Scan for the cell matching the given text and deliver its [X, Y] coordinate at center. 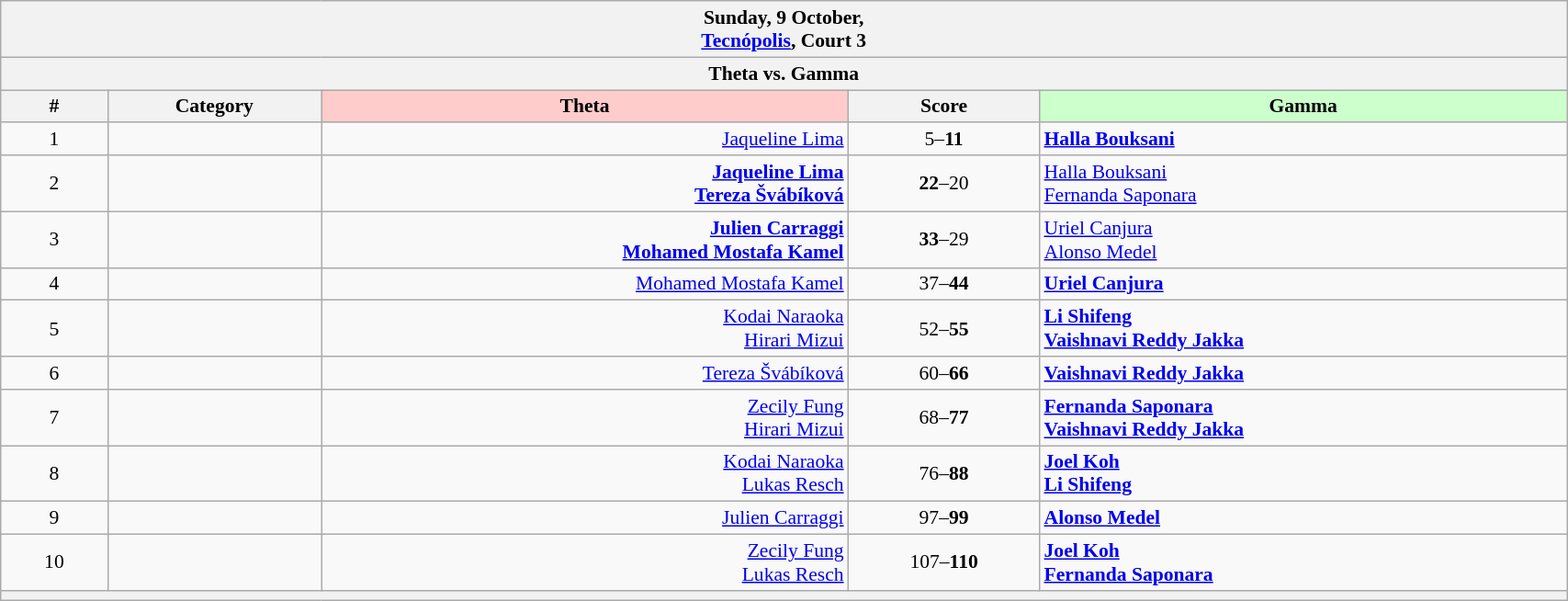
Julien Carraggi [585, 518]
1 [54, 140]
Li Shifeng Vaishnavi Reddy Jakka [1303, 329]
4 [54, 284]
5–11 [944, 140]
37–44 [944, 284]
Theta vs. Gamma [784, 74]
6 [54, 373]
76–88 [944, 474]
3 [54, 239]
Zecily Fung Hirari Mizui [585, 417]
8 [54, 474]
10 [54, 562]
Jaqueline Lima Tereza Švábíková [585, 184]
Joel Koh Fernanda Saponara [1303, 562]
Gamma [1303, 107]
Mohamed Mostafa Kamel [585, 284]
Category [215, 107]
Kodai Naraoka Lukas Resch [585, 474]
52–55 [944, 329]
Fernanda Saponara Vaishnavi Reddy Jakka [1303, 417]
5 [54, 329]
Julien Carraggi Mohamed Mostafa Kamel [585, 239]
22–20 [944, 184]
2 [54, 184]
Zecily Fung Lukas Resch [585, 562]
33–29 [944, 239]
# [54, 107]
9 [54, 518]
Alonso Medel [1303, 518]
Score [944, 107]
Uriel Canjura Alonso Medel [1303, 239]
Jaqueline Lima [585, 140]
7 [54, 417]
Halla Bouksani Fernanda Saponara [1303, 184]
Sunday, 9 October, Tecnópolis, Court 3 [784, 29]
97–99 [944, 518]
Vaishnavi Reddy Jakka [1303, 373]
Joel Koh Li Shifeng [1303, 474]
107–110 [944, 562]
Tereza Švábíková [585, 373]
60–66 [944, 373]
Uriel Canjura [1303, 284]
Halla Bouksani [1303, 140]
68–77 [944, 417]
Kodai Naraoka Hirari Mizui [585, 329]
Theta [585, 107]
